Find where the given text appears and provide that cell's center as (x, y) coordinate. 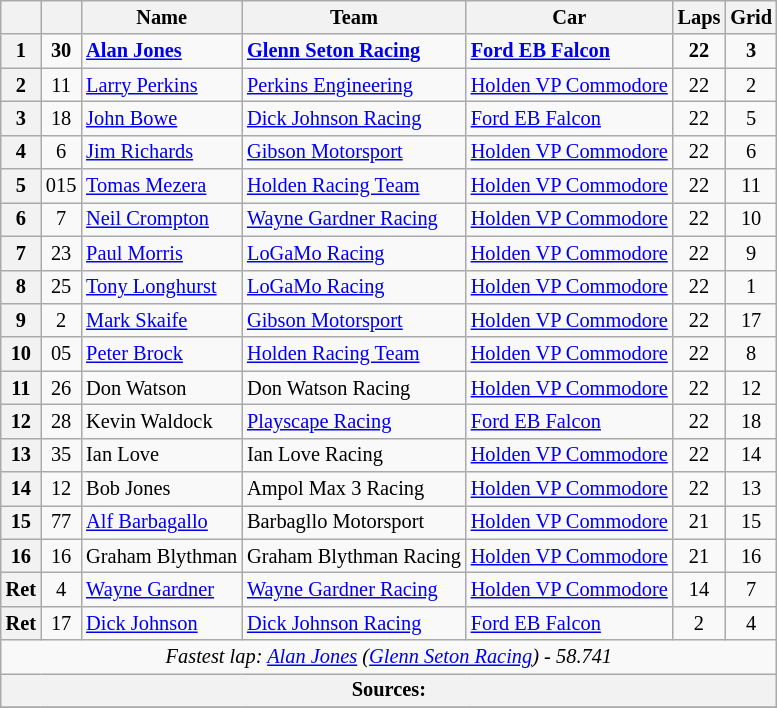
Name (162, 17)
Graham Blythman (162, 556)
28 (61, 421)
Neil Crompton (162, 219)
Wayne Gardner (162, 589)
Jim Richards (162, 152)
Ian Love (162, 455)
Playscape Racing (354, 421)
35 (61, 455)
Larry Perkins (162, 85)
Mark Skaife (162, 320)
Sources: (389, 690)
Paul Morris (162, 253)
Tony Longhurst (162, 287)
Bob Jones (162, 489)
23 (61, 253)
Kevin Waldock (162, 421)
Alf Barbagallo (162, 522)
Fastest lap: Alan Jones (Glenn Seton Racing) - 58.741 (389, 657)
Peter Brock (162, 354)
Ian Love Racing (354, 455)
Graham Blythman Racing (354, 556)
Team (354, 17)
Ampol Max 3 Racing (354, 489)
05 (61, 354)
015 (61, 186)
Don Watson (162, 388)
John Bowe (162, 118)
Car (570, 17)
Grid (751, 17)
Tomas Mezera (162, 186)
77 (61, 522)
Laps (700, 17)
Perkins Engineering (354, 85)
Alan Jones (162, 51)
Barbagllo Motorsport (354, 522)
26 (61, 388)
30 (61, 51)
Dick Johnson (162, 623)
Don Watson Racing (354, 388)
25 (61, 287)
Glenn Seton Racing (354, 51)
